Locate the cell with the specified text and output its (x, y) center coordinate. 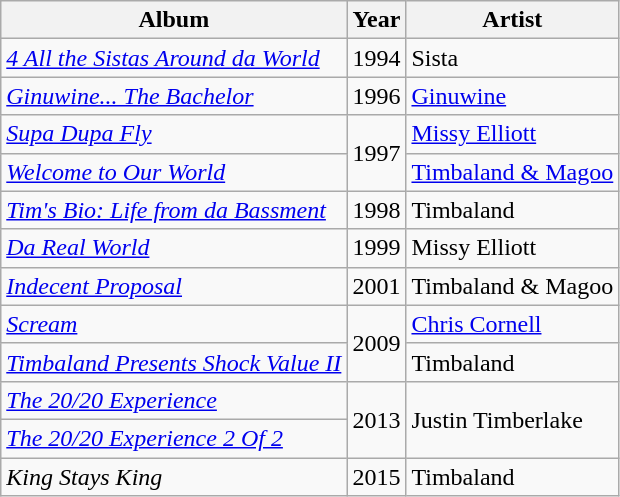
Ginuwine... The Bachelor (174, 96)
Timbaland Presents Shock Value II (174, 362)
Tim's Bio: Life from da Bassment (174, 210)
Year (376, 20)
1999 (376, 248)
Justin Timberlake (512, 419)
2015 (376, 477)
Album (174, 20)
King Stays King (174, 477)
Artist (512, 20)
2009 (376, 343)
1994 (376, 58)
4 All the Sistas Around da World (174, 58)
2001 (376, 286)
Chris Cornell (512, 324)
1998 (376, 210)
Scream (174, 324)
Indecent Proposal (174, 286)
1996 (376, 96)
Ginuwine (512, 96)
1997 (376, 153)
Welcome to Our World (174, 172)
The 20/20 Experience 2 Of 2 (174, 438)
The 20/20 Experience (174, 400)
Sista (512, 58)
2013 (376, 419)
Da Real World (174, 248)
Supa Dupa Fly (174, 134)
